Search for the cell housing the specified text and yield its (x, y) center coordinate. 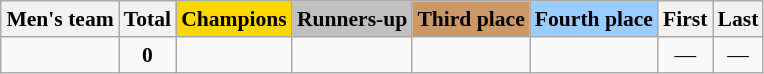
Last (738, 19)
0 (148, 55)
Champions (234, 19)
Men's team (60, 19)
Runners-up (352, 19)
Third place (470, 19)
Total (148, 19)
Fourth place (594, 19)
First (685, 19)
